Capture the cell that displays the provided text and extract its (X, Y) central coordinate. 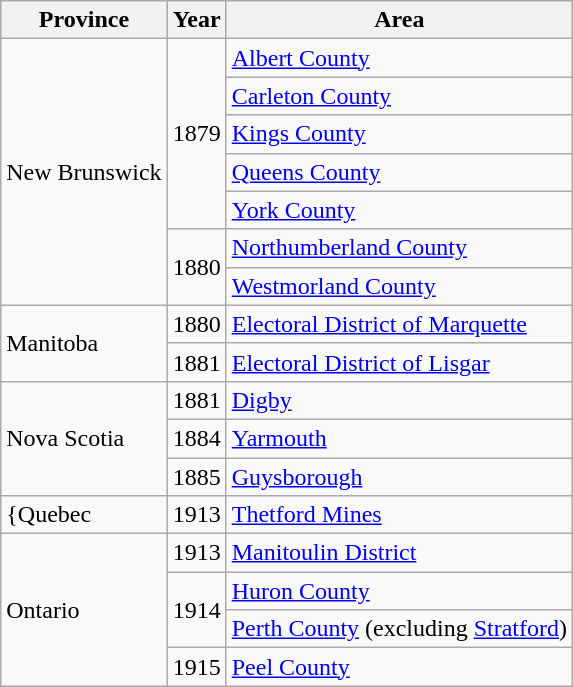
Year (196, 20)
Northumberland County (399, 248)
Area (399, 20)
Westmorland County (399, 286)
Electoral District of Lisgar (399, 362)
Queens County (399, 172)
Perth County (excluding Stratford) (399, 629)
Digby (399, 400)
Carleton County (399, 96)
1885 (196, 477)
Manitoulin District (399, 553)
Huron County (399, 591)
Province (84, 20)
Kings County (399, 134)
1879 (196, 134)
1884 (196, 438)
York County (399, 210)
Yarmouth (399, 438)
New Brunswick (84, 172)
Ontario (84, 610)
{Quebec (84, 515)
Nova Scotia (84, 438)
Thetford Mines (399, 515)
Guysborough (399, 477)
Manitoba (84, 343)
Peel County (399, 667)
1914 (196, 610)
1915 (196, 667)
Electoral District of Marquette (399, 324)
Albert County (399, 58)
